Capture the cell that displays the provided text and extract its [X, Y] central coordinate. 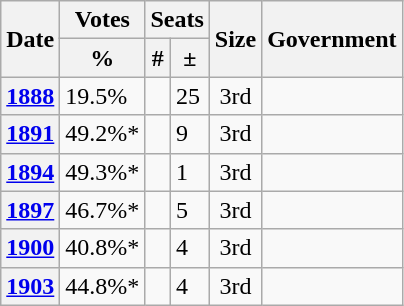
49.3%* [102, 172]
49.2%* [102, 134]
46.7%* [102, 210]
Government [332, 39]
Size [235, 39]
1 [190, 172]
19.5% [102, 96]
± [190, 58]
25 [190, 96]
Date [30, 39]
1891 [30, 134]
5 [190, 210]
% [102, 58]
1903 [30, 286]
44.8%* [102, 286]
Votes [102, 20]
1900 [30, 248]
1897 [30, 210]
9 [190, 134]
# [158, 58]
40.8%* [102, 248]
1888 [30, 96]
Seats [177, 20]
1894 [30, 172]
